Search for the cell housing the specified text and yield its (X, Y) center coordinate. 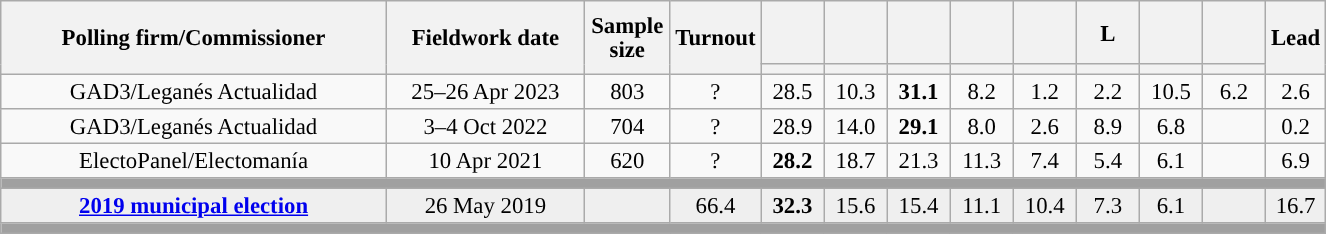
31.1 (918, 92)
2019 municipal election (194, 206)
28.2 (792, 162)
2.2 (1108, 92)
0.2 (1296, 126)
29.1 (918, 126)
6.2 (1234, 92)
8.0 (982, 126)
620 (627, 162)
3–4 Oct 2022 (485, 126)
Fieldwork date (485, 38)
10.4 (1044, 206)
Sample size (627, 38)
803 (627, 92)
32.3 (792, 206)
7.3 (1108, 206)
Lead (1296, 38)
6.9 (1296, 162)
66.4 (716, 206)
28.9 (792, 126)
28.5 (792, 92)
7.4 (1044, 162)
11.1 (982, 206)
16.7 (1296, 206)
Turnout (716, 38)
14.0 (856, 126)
15.6 (856, 206)
21.3 (918, 162)
704 (627, 126)
1.2 (1044, 92)
10.5 (1170, 92)
25–26 Apr 2023 (485, 92)
8.2 (982, 92)
6.8 (1170, 126)
8.9 (1108, 126)
18.7 (856, 162)
5.4 (1108, 162)
Polling firm/Commissioner (194, 38)
26 May 2019 (485, 206)
15.4 (918, 206)
10.3 (856, 92)
L (1108, 32)
11.3 (982, 162)
ElectoPanel/Electomanía (194, 162)
10 Apr 2021 (485, 162)
